Locate the cell with the specified text and output its (x, y) center coordinate. 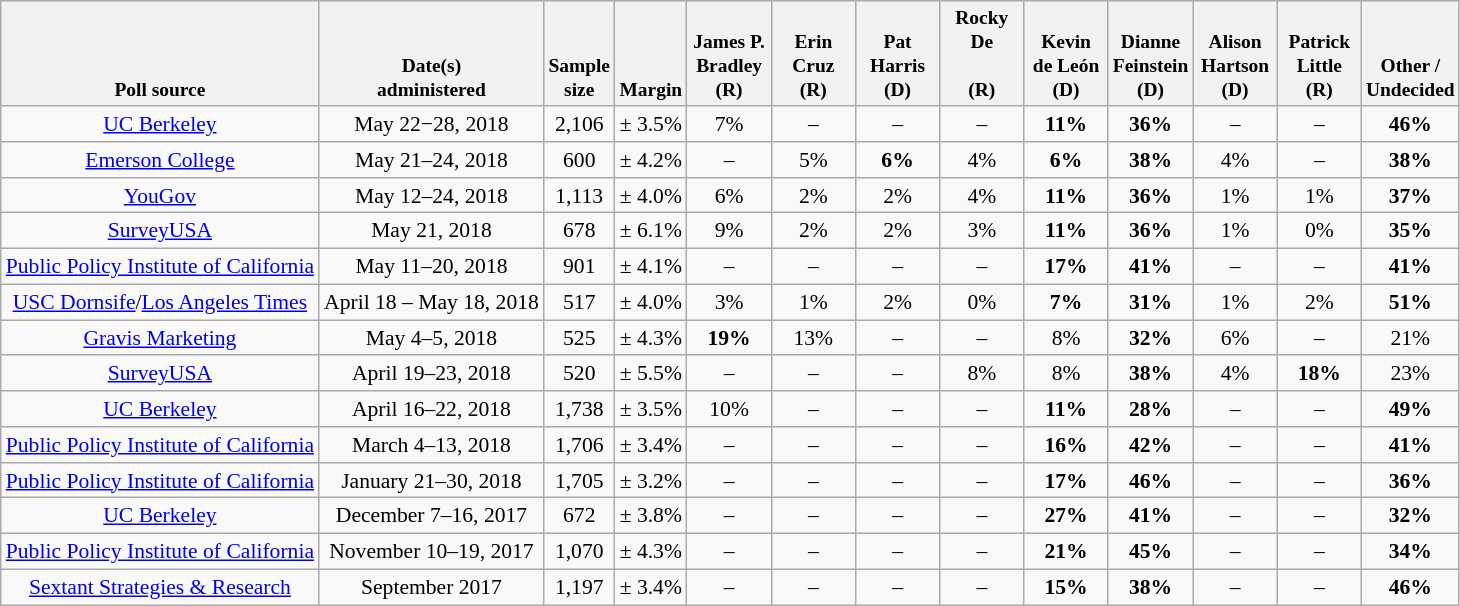
May 22−28, 2018 (432, 124)
December 7–16, 2017 (432, 516)
Kevinde León(D) (1066, 54)
51% (1410, 302)
± 4.1% (651, 267)
678 (580, 231)
520 (580, 374)
September 2017 (432, 588)
19% (729, 338)
23% (1410, 374)
March 4–13, 2018 (432, 445)
2,106 (580, 124)
± 3.2% (651, 481)
901 (580, 267)
± 5.5% (651, 374)
1,070 (580, 552)
42% (1150, 445)
Gravis Marketing (160, 338)
1,738 (580, 409)
AlisonHartson(D) (1235, 54)
ErinCruz(R) (813, 54)
18% (1319, 374)
34% (1410, 552)
1,113 (580, 196)
45% (1150, 552)
5% (813, 160)
9% (729, 231)
Rocky De(R) (982, 54)
517 (580, 302)
37% (1410, 196)
November 10–19, 2017 (432, 552)
± 4.2% (651, 160)
525 (580, 338)
Margin (651, 54)
PatHarris(D) (897, 54)
10% (729, 409)
28% (1150, 409)
May 21, 2018 (432, 231)
49% (1410, 409)
April 16–22, 2018 (432, 409)
DianneFeinstein(D) (1150, 54)
May 11–20, 2018 (432, 267)
Sextant Strategies & Research (160, 588)
Samplesize (580, 54)
May 21–24, 2018 (432, 160)
27% (1066, 516)
Date(s)administered (432, 54)
James P.Bradley(R) (729, 54)
1,706 (580, 445)
USC Dornsife/Los Angeles Times (160, 302)
Other /Undecided (1410, 54)
April 19–23, 2018 (432, 374)
YouGov (160, 196)
31% (1150, 302)
± 6.1% (651, 231)
1,705 (580, 481)
1,197 (580, 588)
Emerson College (160, 160)
16% (1066, 445)
January 21–30, 2018 (432, 481)
13% (813, 338)
15% (1066, 588)
Poll source (160, 54)
600 (580, 160)
672 (580, 516)
± 3.8% (651, 516)
PatrickLittle(R) (1319, 54)
35% (1410, 231)
May 4–5, 2018 (432, 338)
April 18 – May 18, 2018 (432, 302)
May 12–24, 2018 (432, 196)
